Detect which cell encompasses the target text, then output its (X, Y) center coordinate. 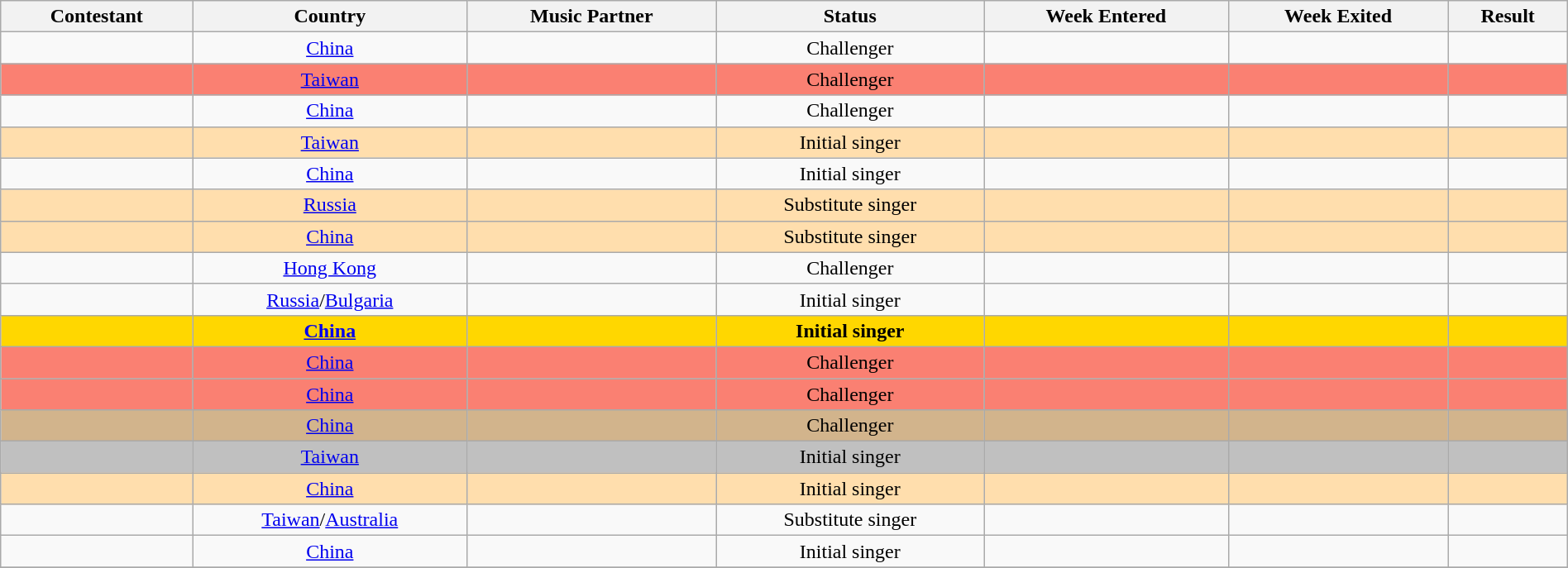
Week Exited (1338, 17)
Result (1508, 17)
Russia (330, 205)
Hong Kong (330, 268)
Music Partner (592, 17)
Taiwan/Australia (330, 520)
Contestant (97, 17)
Country (330, 17)
Status (850, 17)
Week Entered (1107, 17)
Russia/Bulgaria (330, 299)
